Pinpoint the cell where the given text exists, returning its (x, y) midpoint coordinate. 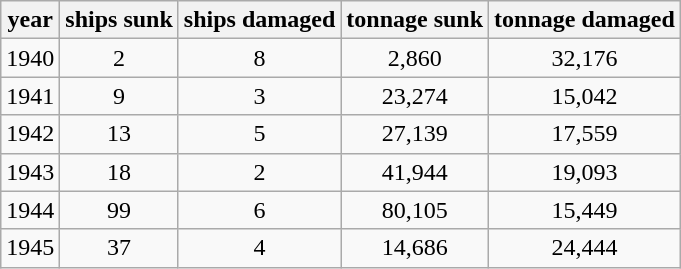
14,686 (415, 248)
5 (259, 134)
4 (259, 248)
15,042 (585, 96)
23,274 (415, 96)
1945 (30, 248)
99 (119, 210)
1941 (30, 96)
tonnage sunk (415, 20)
1942 (30, 134)
41,944 (415, 172)
3 (259, 96)
ships damaged (259, 20)
80,105 (415, 210)
15,449 (585, 210)
2,860 (415, 58)
ships sunk (119, 20)
18 (119, 172)
19,093 (585, 172)
37 (119, 248)
8 (259, 58)
1944 (30, 210)
9 (119, 96)
1943 (30, 172)
27,139 (415, 134)
1940 (30, 58)
32,176 (585, 58)
17,559 (585, 134)
year (30, 20)
24,444 (585, 248)
tonnage damaged (585, 20)
6 (259, 210)
13 (119, 134)
